Identify which cell holds the provided text, then report its [x, y] central coordinate. 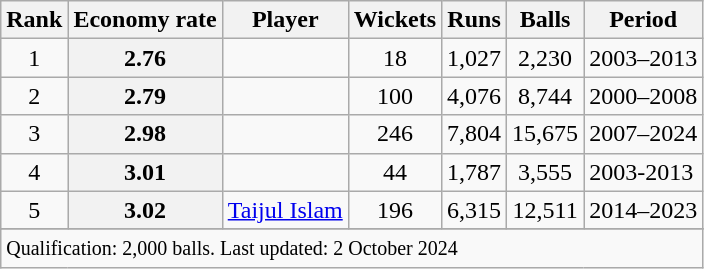
8,744 [546, 96]
2014–2023 [644, 210]
1,027 [474, 58]
4,076 [474, 96]
3 [34, 134]
5 [34, 210]
Player [285, 20]
1 [34, 58]
Taijul Islam [285, 210]
6,315 [474, 210]
3.01 [145, 172]
246 [394, 134]
2.79 [145, 96]
2003–2013 [644, 58]
44 [394, 172]
2007–2024 [644, 134]
Rank [34, 20]
15,675 [546, 134]
2 [34, 96]
Runs [474, 20]
Period [644, 20]
Qualification: 2,000 balls. Last updated: 2 October 2024 [352, 248]
18 [394, 58]
1,787 [474, 172]
Wickets [394, 20]
4 [34, 172]
2000–2008 [644, 96]
3.02 [145, 210]
2.98 [145, 134]
100 [394, 96]
Balls [546, 20]
12,511 [546, 210]
2.76 [145, 58]
7,804 [474, 134]
2003-2013 [644, 172]
3,555 [546, 172]
196 [394, 210]
Economy rate [145, 20]
2,230 [546, 58]
